Find where the given text appears and provide that cell's center as [X, Y] coordinate. 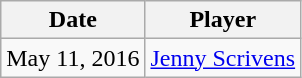
May 11, 2016 [73, 58]
Jenny Scrivens [223, 58]
Date [73, 20]
Player [223, 20]
